Return (x, y) of the center of cell containing provided text 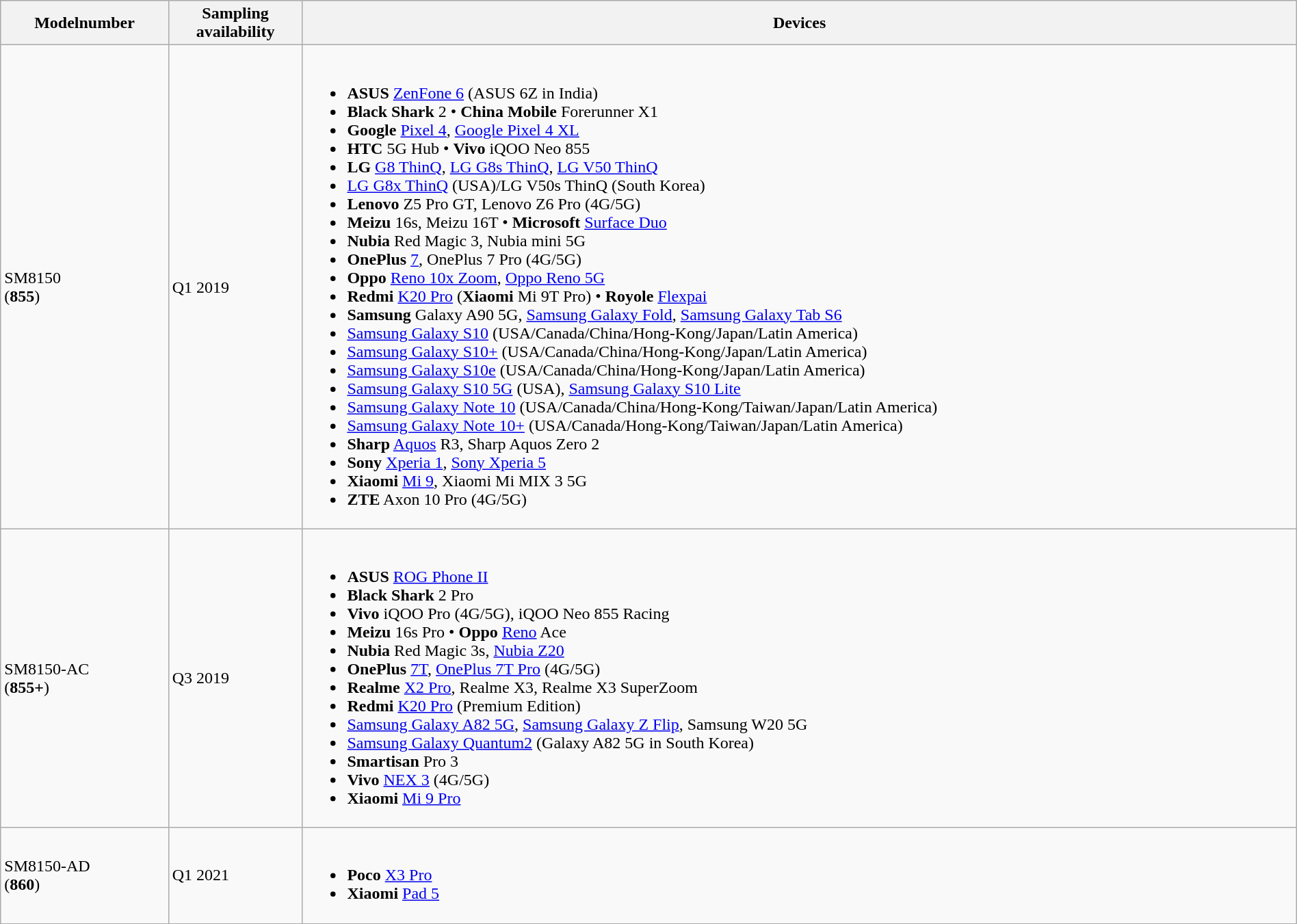
Q1 2021 (235, 875)
SM8150-AD (860) (85, 875)
Q3 2019 (235, 678)
Devices (799, 23)
Poco X3 ProXiaomi Pad 5 (799, 875)
Samplingavailability (235, 23)
Modelnumber (85, 23)
SM8150 (855) (85, 287)
SM8150-AC (855+) (85, 678)
Q1 2019 (235, 287)
